Pinpoint the cell where the given text exists, returning its (X, Y) midpoint coordinate. 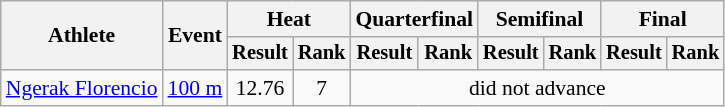
100 m (196, 88)
Heat (288, 19)
Event (196, 36)
did not advance (537, 88)
Ngerak Florencio (82, 88)
12.76 (260, 88)
7 (322, 88)
Athlete (82, 36)
Final (662, 19)
Semifinal (540, 19)
Quarterfinal (414, 19)
